Find where the given text appears and provide that cell's center as (X, Y) coordinate. 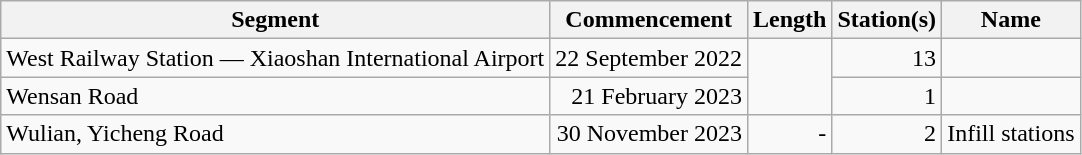
2 (887, 134)
- (789, 134)
Station(s) (887, 20)
Name (1011, 20)
Infill stations (1011, 134)
Wulian, Yicheng Road (276, 134)
21 February 2023 (649, 96)
Wensan Road (276, 96)
30 November 2023 (649, 134)
Commencement (649, 20)
13 (887, 58)
1 (887, 96)
22 September 2022 (649, 58)
Length (789, 20)
West Railway Station — Xiaoshan International Airport (276, 58)
Segment (276, 20)
